Find where the given text appears and provide that cell's center as (X, Y) coordinate. 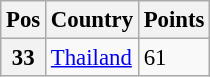
Pos (24, 20)
Thailand (92, 58)
61 (174, 58)
Points (174, 20)
Country (92, 20)
33 (24, 58)
